Capture the cell that displays the provided text and extract its [X, Y] central coordinate. 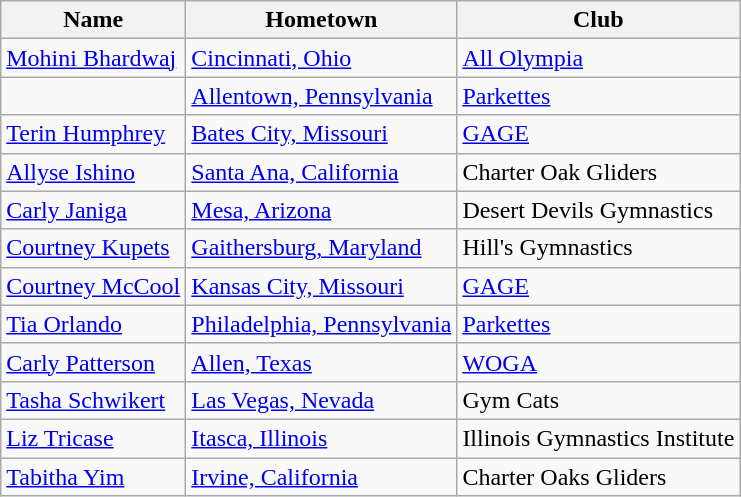
Tabitha Yim [94, 477]
Bates City, Missouri [322, 134]
Mohini Bhardwaj [94, 58]
Terin Humphrey [94, 134]
Las Vegas, Nevada [322, 400]
Club [598, 20]
Gaithersburg, Maryland [322, 248]
Allentown, Pennsylvania [322, 96]
Courtney McCool [94, 286]
All Olympia [598, 58]
Cincinnati, Ohio [322, 58]
Charter Oak Gliders [598, 172]
Charter Oaks Gliders [598, 477]
Tasha Schwikert [94, 400]
Gym Cats [598, 400]
Hill's Gymnastics [598, 248]
WOGA [598, 362]
Hometown [322, 20]
Tia Orlando [94, 324]
Kansas City, Missouri [322, 286]
Illinois Gymnastics Institute [598, 438]
Irvine, California [322, 477]
Mesa, Arizona [322, 210]
Carly Patterson [94, 362]
Allyse Ishino [94, 172]
Philadelphia, Pennsylvania [322, 324]
Allen, Texas [322, 362]
Carly Janiga [94, 210]
Santa Ana, California [322, 172]
Name [94, 20]
Courtney Kupets [94, 248]
Desert Devils Gymnastics [598, 210]
Itasca, Illinois [322, 438]
Liz Tricase [94, 438]
